Find where the given text appears and provide that cell's center as (x, y) coordinate. 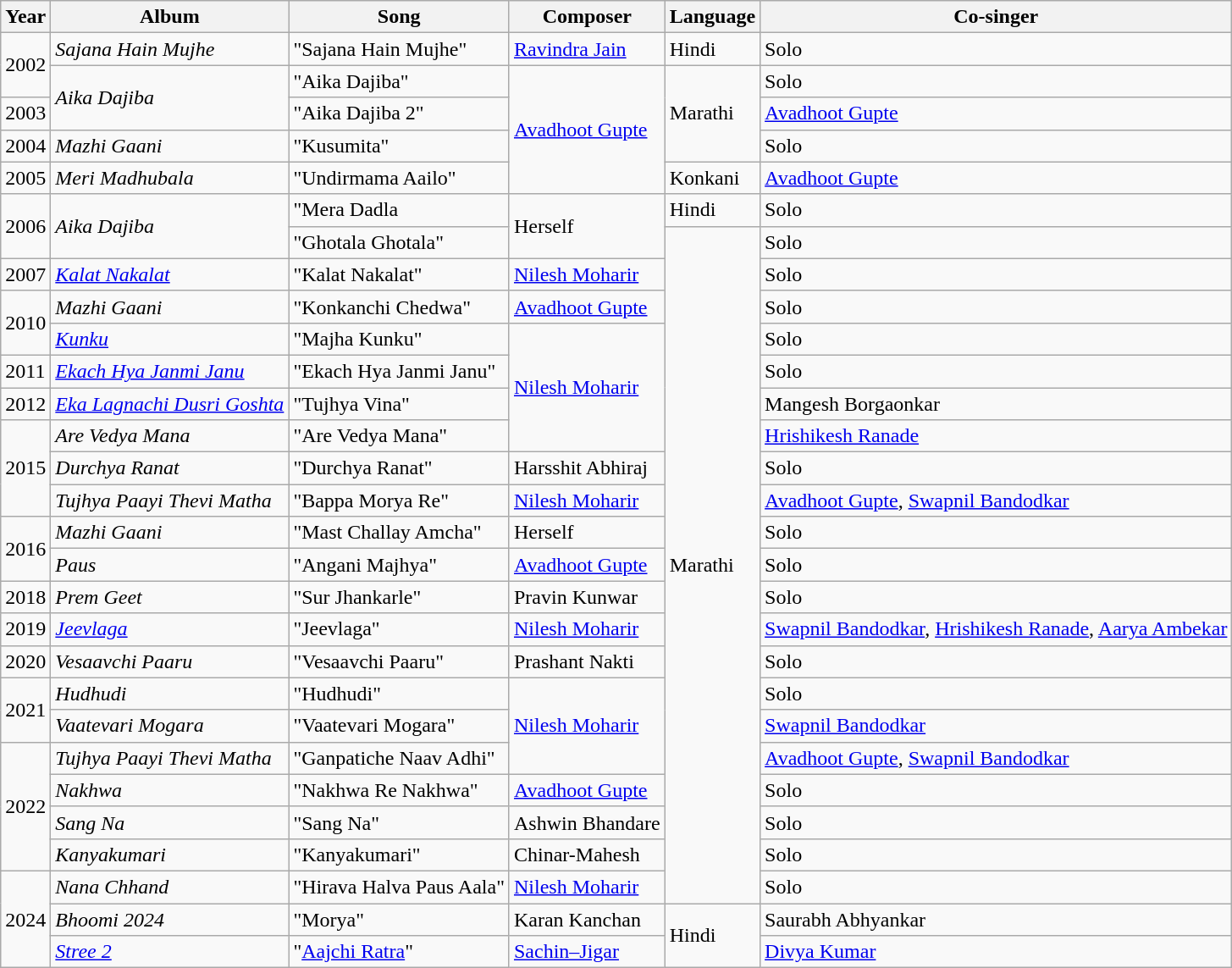
Ravindra Jain (587, 49)
2024 (25, 919)
2021 (25, 710)
Saurabh Abhyankar (996, 919)
2002 (25, 65)
Language (712, 17)
Bhoomi 2024 (169, 919)
2019 (25, 629)
2018 (25, 597)
2003 (25, 113)
Karan Kanchan (587, 919)
"Hirava Halva Paus Aala" (400, 887)
Nana Chhand (169, 887)
Song (400, 17)
Sang Na (169, 822)
Divya Kumar (996, 952)
"Are Vedya Mana" (400, 436)
Eka Lagnachi Dusri Goshta (169, 404)
Nakhwa (169, 790)
2005 (25, 178)
Durchya Ranat (169, 468)
Ashwin Bhandare (587, 822)
"Aajchi Ratra" (400, 952)
Chinar-Mahesh (587, 855)
"Aika Dajiba" (400, 81)
2022 (25, 806)
"Sur Jhankarle" (400, 597)
"Majha Kunku" (400, 339)
2011 (25, 371)
"Mast Challay Amcha" (400, 533)
Swapnil Bandodkar, Hrishikesh Ranade, Aarya Ambekar (996, 629)
"Angani Majhya" (400, 565)
Kanyakumari (169, 855)
Sachin–Jigar (587, 952)
2016 (25, 549)
"Sajana Hain Mujhe" (400, 49)
Are Vedya Mana (169, 436)
2010 (25, 323)
Harsshit Abhiraj (587, 468)
Ekach Hya Janmi Janu (169, 371)
2006 (25, 226)
Stree 2 (169, 952)
2007 (25, 274)
"Hudhudi" (400, 694)
Prashant Nakti (587, 661)
"Durchya Ranat" (400, 468)
"Jeevlaga" (400, 629)
"Tujhya Vina" (400, 404)
2012 (25, 404)
"Ghotala Ghotala" (400, 242)
"Ganpatiche Naav Adhi" (400, 758)
Pravin Kunwar (587, 597)
Jeevlaga (169, 629)
Konkani (712, 178)
Swapnil Bandodkar (996, 726)
Composer (587, 17)
2020 (25, 661)
2004 (25, 146)
"Kalat Nakalat" (400, 274)
"Undirmama Aailo" (400, 178)
Co-singer (996, 17)
"Ekach Hya Janmi Janu" (400, 371)
"Morya" (400, 919)
"Nakhwa Re Nakhwa" (400, 790)
"Vesaavchi Paaru" (400, 661)
Sajana Hain Mujhe (169, 49)
Kunku (169, 339)
Vaatevari Mogara (169, 726)
Meri Madhubala (169, 178)
"Aika Dajiba 2" (400, 113)
"Bappa Morya Re" (400, 501)
Prem Geet (169, 597)
Album (169, 17)
"Mera Dadla (400, 210)
Vesaavchi Paaru (169, 661)
Year (25, 17)
Hudhudi (169, 694)
"Kanyakumari" (400, 855)
Kalat Nakalat (169, 274)
2015 (25, 468)
Mangesh Borgaonkar (996, 404)
Hrishikesh Ranade (996, 436)
"Konkanchi Chedwa" (400, 307)
Paus (169, 565)
"Vaatevari Mogara" (400, 726)
"Sang Na" (400, 822)
"Kusumita" (400, 146)
